Search for the cell housing the specified text and yield its (X, Y) center coordinate. 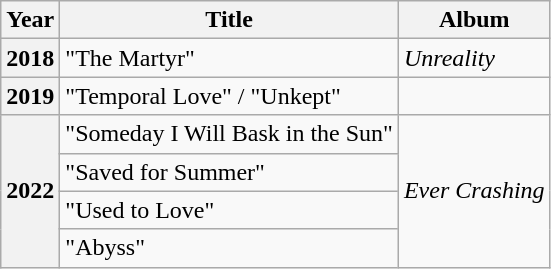
"Someday I Will Bask in the Sun" (230, 134)
Ever Crashing (474, 191)
"The Martyr" (230, 58)
"Saved for Summer" (230, 172)
Album (474, 20)
Title (230, 20)
"Used to Love" (230, 210)
"Abyss" (230, 248)
2019 (30, 96)
2022 (30, 191)
Unreality (474, 58)
Year (30, 20)
"Temporal Love" / "Unkept" (230, 96)
2018 (30, 58)
